Detect which cell encompasses the target text, then output its (X, Y) center coordinate. 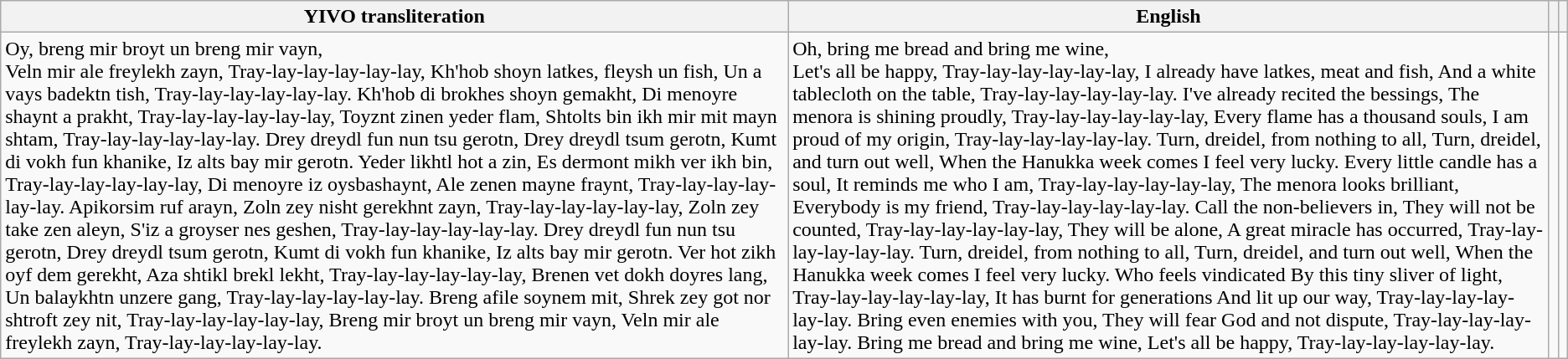
English (1168, 17)
YIVO transliteration (395, 17)
